Provide the [X, Y] coordinate of the cell's center where the given text is located.  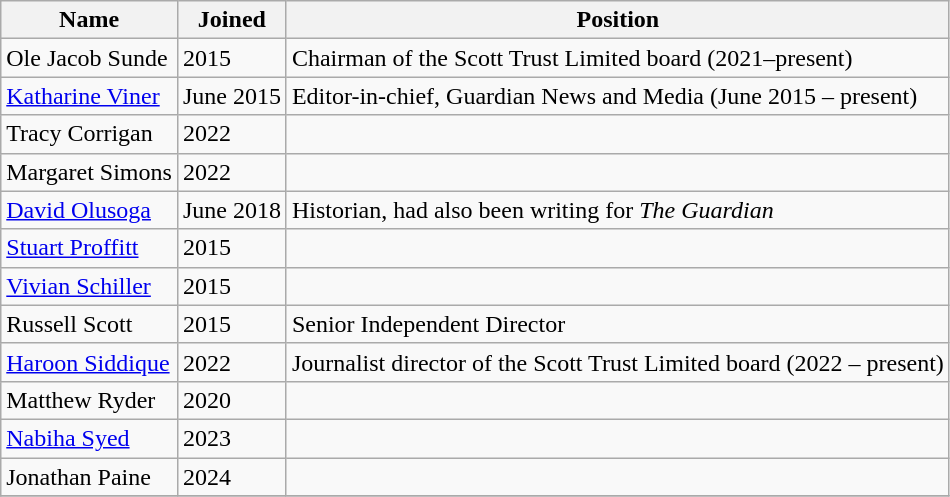
Chairman of the Scott Trust Limited board (2021–present) [618, 58]
Name [90, 20]
Journalist director of the Scott Trust Limited board (2022 – present) [618, 362]
Tracy Corrigan [90, 134]
David Olusoga [90, 210]
2023 [232, 438]
Nabiha Syed [90, 438]
2020 [232, 400]
June 2015 [232, 96]
Historian, had also been writing for The Guardian [618, 210]
Stuart Proffitt [90, 248]
Senior Independent Director [618, 324]
Position [618, 20]
Margaret Simons [90, 172]
Matthew Ryder [90, 400]
Editor-in-chief, Guardian News and Media (June 2015 – present) [618, 96]
Haroon Siddique [90, 362]
Russell Scott [90, 324]
Vivian Schiller [90, 286]
Joined [232, 20]
Katharine Viner [90, 96]
Ole Jacob Sunde [90, 58]
June 2018 [232, 210]
2024 [232, 477]
Jonathan Paine [90, 477]
